Provide the [X, Y] coordinate of the cell's center where the given text is located.  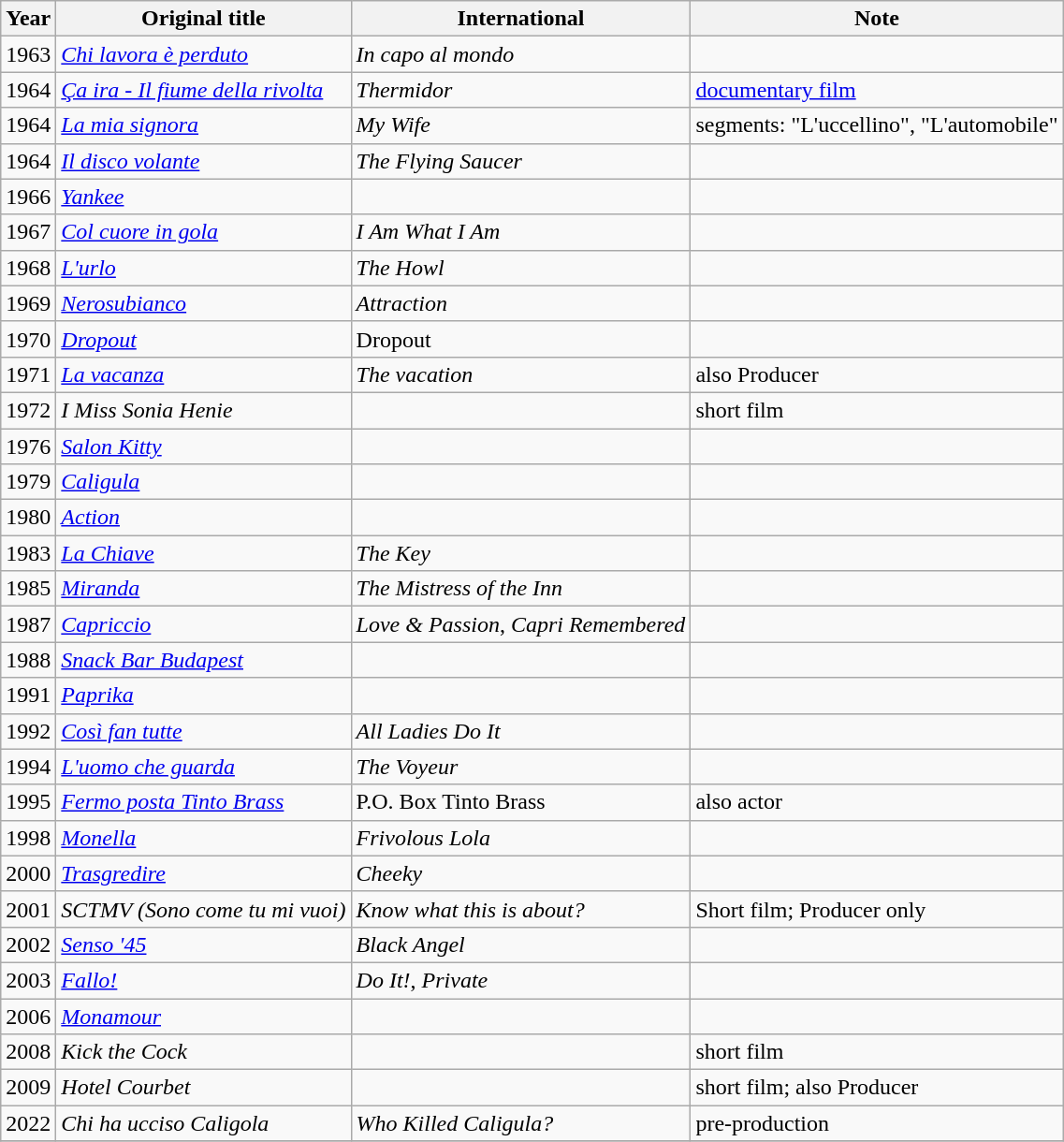
Year [28, 19]
The Howl [520, 268]
Do It!, Private [520, 980]
1992 [28, 731]
Attraction [520, 303]
2002 [28, 944]
The Mistress of the Inn [520, 589]
1966 [28, 197]
1968 [28, 268]
Yankee [204, 197]
International [520, 19]
La vacanza [204, 374]
1983 [28, 553]
Monella [204, 838]
Black Angel [520, 944]
Trasgredire [204, 873]
Thermidor [520, 90]
Col cuore in gola [204, 232]
Capriccio [204, 624]
documentary film [877, 90]
also Producer [877, 374]
1998 [28, 838]
Il disco volante [204, 161]
I Am What I Am [520, 232]
L'urlo [204, 268]
Short film; Producer only [877, 909]
My Wife [520, 125]
segments: "L'uccellino", "L'automobile" [877, 125]
Senso '45 [204, 944]
Frivolous Lola [520, 838]
Hotel Courbet [204, 1088]
Così fan tutte [204, 731]
Who Killed Caligula? [520, 1123]
The Voyeur [520, 767]
Chi lavora è perduto [204, 54]
Action [204, 518]
also actor [877, 802]
Fermo posta Tinto Brass [204, 802]
Original title [204, 19]
1963 [28, 54]
Know what this is about? [520, 909]
2006 [28, 1016]
The Flying Saucer [520, 161]
2001 [28, 909]
Note [877, 19]
P.O. Box Tinto Brass [520, 802]
1979 [28, 482]
L'uomo che guarda [204, 767]
1971 [28, 374]
SCTMV (Sono come tu mi vuoi) [204, 909]
1987 [28, 624]
Chi ha ucciso Caligola [204, 1123]
Paprika [204, 695]
Caligula [204, 482]
1995 [28, 802]
2009 [28, 1088]
1972 [28, 410]
In capo al mondo [520, 54]
Cheeky [520, 873]
Monamour [204, 1016]
All Ladies Do It [520, 731]
Miranda [204, 589]
I Miss Sonia Henie [204, 410]
1985 [28, 589]
La mia signora [204, 125]
short film; also Producer [877, 1088]
2003 [28, 980]
The vacation [520, 374]
1969 [28, 303]
La Chiave [204, 553]
Fallo! [204, 980]
Ça ira - Il fiume della rivolta [204, 90]
1994 [28, 767]
2008 [28, 1052]
1991 [28, 695]
2000 [28, 873]
1988 [28, 660]
Kick the Cock [204, 1052]
1980 [28, 518]
1976 [28, 447]
Salon Kitty [204, 447]
pre-production [877, 1123]
Nerosubianco [204, 303]
1967 [28, 232]
1970 [28, 339]
The Key [520, 553]
Love & Passion, Capri Remembered [520, 624]
2022 [28, 1123]
Snack Bar Budapest [204, 660]
